For the text-containing cell, return its midpoint in (x, y) coordinate format. 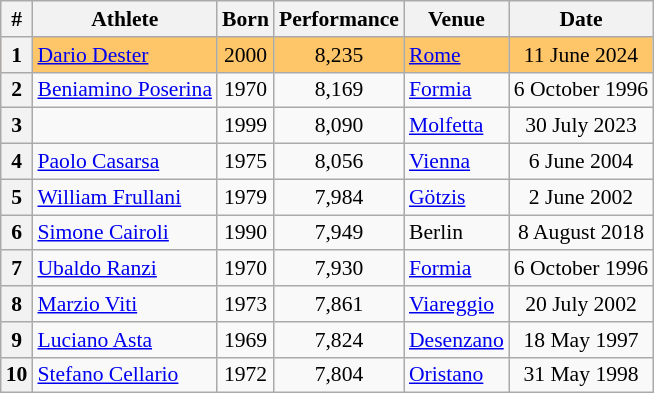
Dario Dester (124, 55)
8 August 2018 (581, 233)
10 (17, 375)
Simone Cairoli (124, 233)
7,930 (339, 269)
2000 (246, 55)
8,090 (339, 126)
Desenzano (456, 340)
1975 (246, 162)
William Frullani (124, 197)
Götzis (456, 197)
5 (17, 197)
8,169 (339, 90)
Athlete (124, 19)
20 July 2002 (581, 304)
# (17, 19)
8,235 (339, 55)
Ubaldo Ranzi (124, 269)
7,804 (339, 375)
1973 (246, 304)
Berlin (456, 233)
11 June 2024 (581, 55)
Vienna (456, 162)
1969 (246, 340)
1972 (246, 375)
Beniamino Poserina (124, 90)
3 (17, 126)
Stefano Cellario (124, 375)
Luciano Asta (124, 340)
Born (246, 19)
Paolo Casarsa (124, 162)
7,984 (339, 197)
7 (17, 269)
7,824 (339, 340)
9 (17, 340)
8 (17, 304)
Date (581, 19)
1999 (246, 126)
Oristano (456, 375)
Molfetta (456, 126)
2 June 2002 (581, 197)
7,861 (339, 304)
Rome (456, 55)
4 (17, 162)
7,949 (339, 233)
Venue (456, 19)
Viareggio (456, 304)
31 May 1998 (581, 375)
18 May 1997 (581, 340)
Performance (339, 19)
6 (17, 233)
Marzio Viti (124, 304)
2 (17, 90)
8,056 (339, 162)
6 June 2004 (581, 162)
1990 (246, 233)
1979 (246, 197)
1 (17, 55)
30 July 2023 (581, 126)
